Return the (X, Y) coordinate for the center point of the cell that contains the specified text.  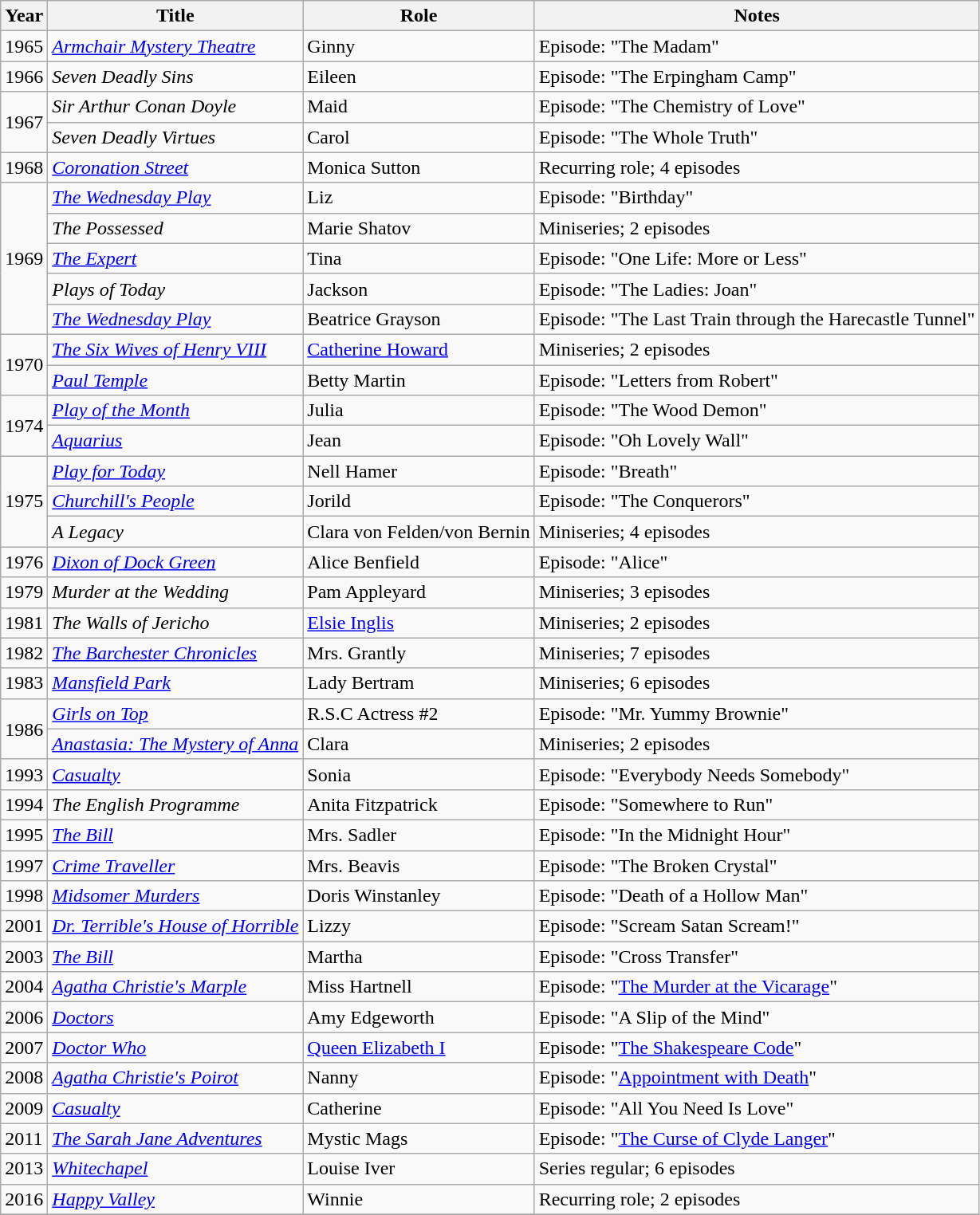
Jorild (419, 501)
Paul Temple (175, 380)
Mrs. Sadler (419, 835)
Anastasia: The Mystery of Anna (175, 744)
1969 (24, 258)
Pam Appleyard (419, 592)
Episode: "The Madam" (757, 46)
Louise Iver (419, 1169)
Episode: "Breath" (757, 471)
Recurring role; 2 episodes (757, 1199)
Liz (419, 198)
Miniseries; 6 episodes (757, 683)
Episode: "The Ladies: Joan" (757, 289)
The Six Wives of Henry VIII (175, 349)
1967 (24, 122)
The English Programme (175, 804)
Winnie (419, 1199)
Sonia (419, 774)
Episode: "The Erpingham Camp" (757, 77)
Julia (419, 411)
Monica Sutton (419, 167)
Mrs. Grantly (419, 653)
Episode: "Everybody Needs Somebody" (757, 774)
Sir Arthur Conan Doyle (175, 107)
Episode: "Cross Transfer" (757, 957)
The Sarah Jane Adventures (175, 1138)
1976 (24, 562)
1994 (24, 804)
Episode: "Scream Satan Scream!" (757, 926)
1979 (24, 592)
1968 (24, 167)
Queen Elizabeth I (419, 1048)
A Legacy (175, 532)
Episode: "The Shakespeare Code" (757, 1048)
2003 (24, 957)
Murder at the Wedding (175, 592)
Episode: "Oh Lovely Wall" (757, 441)
Episode: "Alice" (757, 562)
Doctor Who (175, 1048)
Role (419, 16)
Elsie Inglis (419, 623)
Maid (419, 107)
1983 (24, 683)
Episode: "The Chemistry of Love" (757, 107)
1993 (24, 774)
Agatha Christie's Poirot (175, 1078)
Marie Shatov (419, 228)
Agatha Christie's Marple (175, 987)
1982 (24, 653)
Episode: "The Conquerors" (757, 501)
2006 (24, 1017)
Mansfield Park (175, 683)
Whitechapel (175, 1169)
Episode: "Appointment with Death" (757, 1078)
Crime Traveller (175, 865)
1965 (24, 46)
Miniseries; 4 episodes (757, 532)
Episode: "Birthday" (757, 198)
Episode: "The Wood Demon" (757, 411)
Dixon of Dock Green (175, 562)
2001 (24, 926)
2004 (24, 987)
1970 (24, 364)
Martha (419, 957)
Episode: "Letters from Robert" (757, 380)
Eileen (419, 77)
2013 (24, 1169)
Ginny (419, 46)
The Walls of Jericho (175, 623)
2011 (24, 1138)
Miniseries; 3 episodes (757, 592)
Tina (419, 258)
Clara (419, 744)
Episode: "The Murder at the Vicarage" (757, 987)
Notes (757, 16)
Miss Hartnell (419, 987)
Aquarius (175, 441)
Series regular; 6 episodes (757, 1169)
The Expert (175, 258)
Episode: "Mr. Yummy Brownie" (757, 714)
Clara von Felden/von Bernin (419, 532)
Carol (419, 137)
Catherine Howard (419, 349)
Dr. Terrible's House of Horrible (175, 926)
Coronation Street (175, 167)
1997 (24, 865)
Nanny (419, 1078)
Year (24, 16)
Episode: "A Slip of the Mind" (757, 1017)
Episode: "One Life: More or Less" (757, 258)
Plays of Today (175, 289)
Doris Winstanley (419, 896)
Episode: "The Broken Crystal" (757, 865)
Episode: "All You Need Is Love" (757, 1108)
Episode: "In the Midnight Hour" (757, 835)
Girls on Top (175, 714)
Armchair Mystery Theatre (175, 46)
Beatrice Grayson (419, 319)
Jean (419, 441)
2016 (24, 1199)
Doctors (175, 1017)
Alice Benfield (419, 562)
Play for Today (175, 471)
1974 (24, 426)
Lizzy (419, 926)
Play of the Month (175, 411)
Catherine (419, 1108)
2007 (24, 1048)
Betty Martin (419, 380)
2009 (24, 1108)
Episode: "The Whole Truth" (757, 137)
1981 (24, 623)
Recurring role; 4 episodes (757, 167)
Episode: "The Curse of Clyde Langer" (757, 1138)
1966 (24, 77)
Title (175, 16)
1998 (24, 896)
Mrs. Beavis (419, 865)
Jackson (419, 289)
Churchill's People (175, 501)
Lady Bertram (419, 683)
1975 (24, 501)
The Barchester Chronicles (175, 653)
Anita Fitzpatrick (419, 804)
R.S.C Actress #2 (419, 714)
Nell Hamer (419, 471)
2008 (24, 1078)
Midsomer Murders (175, 896)
Seven Deadly Sins (175, 77)
Amy Edgeworth (419, 1017)
The Possessed (175, 228)
Happy Valley (175, 1199)
Episode: "Death of a Hollow Man" (757, 896)
1995 (24, 835)
Seven Deadly Virtues (175, 137)
Miniseries; 7 episodes (757, 653)
Episode: "Somewhere to Run" (757, 804)
Episode: "The Last Train through the Harecastle Tunnel" (757, 319)
1986 (24, 729)
Mystic Mags (419, 1138)
